From the cell containing the given text, extract its center point as [X, Y] coordinate. 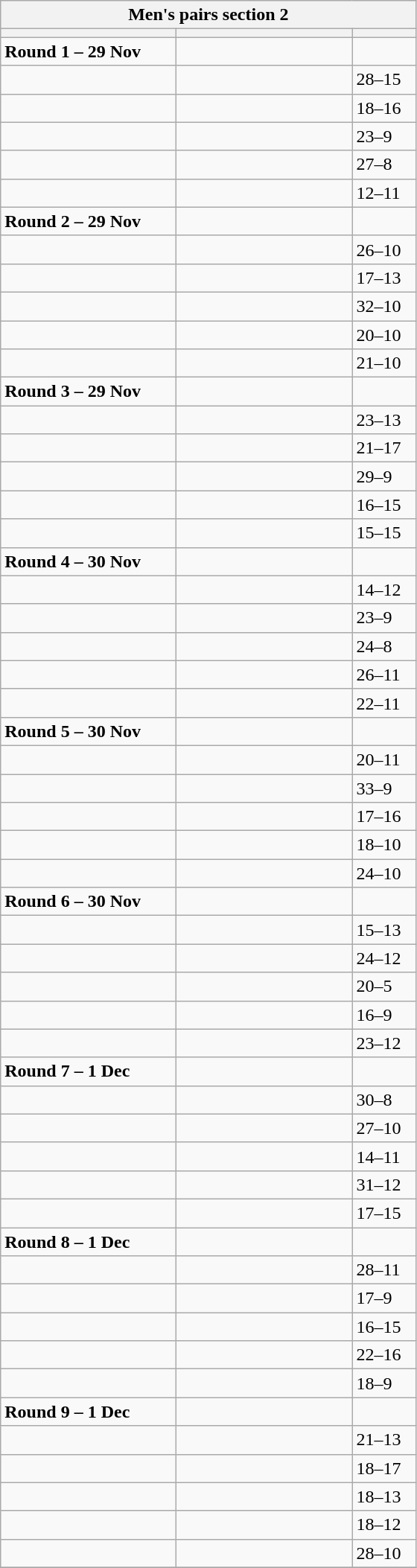
17–13 [384, 278]
Men's pairs section 2 [208, 15]
20–11 [384, 759]
Round 4 – 30 Nov [89, 561]
23–13 [384, 420]
29–9 [384, 477]
Round 8 – 1 Dec [89, 1241]
17–16 [384, 817]
21–10 [384, 363]
18–12 [384, 1525]
28–10 [384, 1553]
27–8 [384, 165]
26–11 [384, 675]
21–17 [384, 448]
26–10 [384, 249]
24–12 [384, 958]
Round 6 – 30 Nov [89, 902]
17–15 [384, 1213]
12–11 [384, 193]
32–10 [384, 306]
31–12 [384, 1185]
27–10 [384, 1128]
Round 1 – 29 Nov [89, 51]
Round 5 – 30 Nov [89, 731]
Round 9 – 1 Dec [89, 1412]
33–9 [384, 788]
21–13 [384, 1440]
20–5 [384, 987]
24–8 [384, 646]
18–13 [384, 1497]
23–12 [384, 1043]
17–9 [384, 1298]
24–10 [384, 873]
22–16 [384, 1355]
14–11 [384, 1156]
30–8 [384, 1100]
18–17 [384, 1468]
Round 7 – 1 Dec [89, 1071]
20–10 [384, 334]
28–15 [384, 80]
28–11 [384, 1270]
Round 2 – 29 Nov [89, 221]
18–10 [384, 845]
14–12 [384, 590]
15–13 [384, 930]
Round 3 – 29 Nov [89, 392]
18–9 [384, 1383]
16–9 [384, 1015]
15–15 [384, 533]
22–11 [384, 703]
18–16 [384, 108]
